Detect which cell encompasses the target text, then output its [x, y] center coordinate. 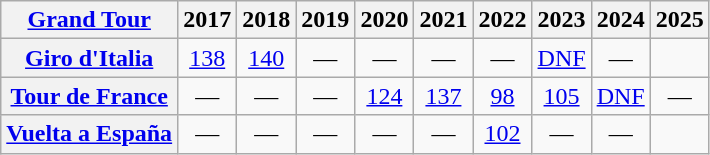
2018 [266, 20]
140 [266, 58]
137 [444, 96]
Grand Tour [90, 20]
Tour de France [90, 96]
2024 [620, 20]
Vuelta a España [90, 134]
2025 [680, 20]
2020 [384, 20]
2017 [208, 20]
2023 [562, 20]
102 [502, 134]
98 [502, 96]
2019 [326, 20]
2022 [502, 20]
Giro d'Italia [90, 58]
138 [208, 58]
105 [562, 96]
124 [384, 96]
2021 [444, 20]
